Capture the cell that displays the provided text and extract its (X, Y) central coordinate. 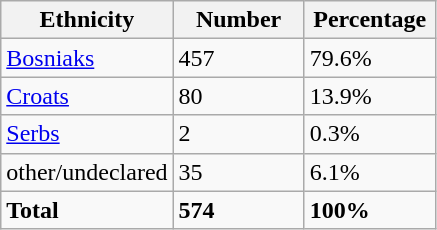
13.9% (370, 96)
6.1% (370, 172)
Percentage (370, 20)
457 (238, 58)
Ethnicity (87, 20)
other/undeclared (87, 172)
80 (238, 96)
35 (238, 172)
2 (238, 134)
Bosniaks (87, 58)
Croats (87, 96)
Total (87, 210)
Number (238, 20)
0.3% (370, 134)
100% (370, 210)
Serbs (87, 134)
574 (238, 210)
79.6% (370, 58)
